Pinpoint the cell where the given text exists, returning its [X, Y] midpoint coordinate. 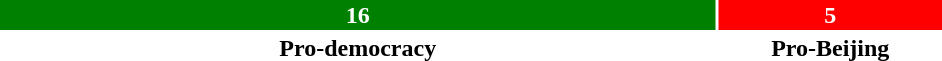
16 [358, 15]
5 [830, 15]
